Pinpoint the cell where the given text exists, returning its (X, Y) midpoint coordinate. 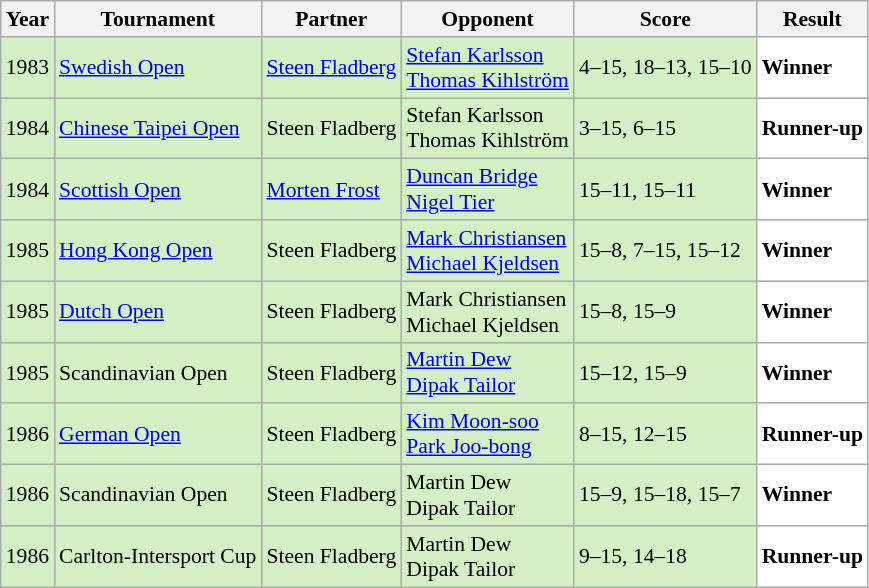
Hong Kong Open (158, 250)
15–8, 7–15, 15–12 (666, 250)
Partner (331, 19)
German Open (158, 434)
Duncan Bridge Nigel Tier (488, 190)
Result (812, 19)
Swedish Open (158, 68)
Opponent (488, 19)
15–12, 15–9 (666, 372)
1983 (28, 68)
15–11, 15–11 (666, 190)
Year (28, 19)
Carlton-Intersport Cup (158, 556)
Dutch Open (158, 312)
Scottish Open (158, 190)
15–9, 15–18, 15–7 (666, 496)
Chinese Taipei Open (158, 128)
Score (666, 19)
9–15, 14–18 (666, 556)
15–8, 15–9 (666, 312)
8–15, 12–15 (666, 434)
Morten Frost (331, 190)
Kim Moon-soo Park Joo-bong (488, 434)
Tournament (158, 19)
4–15, 18–13, 15–10 (666, 68)
3–15, 6–15 (666, 128)
